From the cell containing the given text, extract its center point as (X, Y) coordinate. 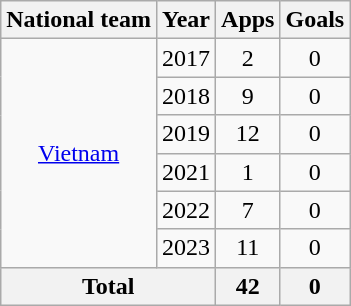
12 (248, 134)
2021 (186, 172)
Total (108, 286)
2019 (186, 134)
42 (248, 286)
Apps (248, 20)
9 (248, 96)
Vietnam (79, 153)
1 (248, 172)
2 (248, 58)
Goals (315, 20)
11 (248, 248)
7 (248, 210)
National team (79, 20)
2018 (186, 96)
2017 (186, 58)
Year (186, 20)
2023 (186, 248)
2022 (186, 210)
